Detect which cell encompasses the target text, then output its (X, Y) center coordinate. 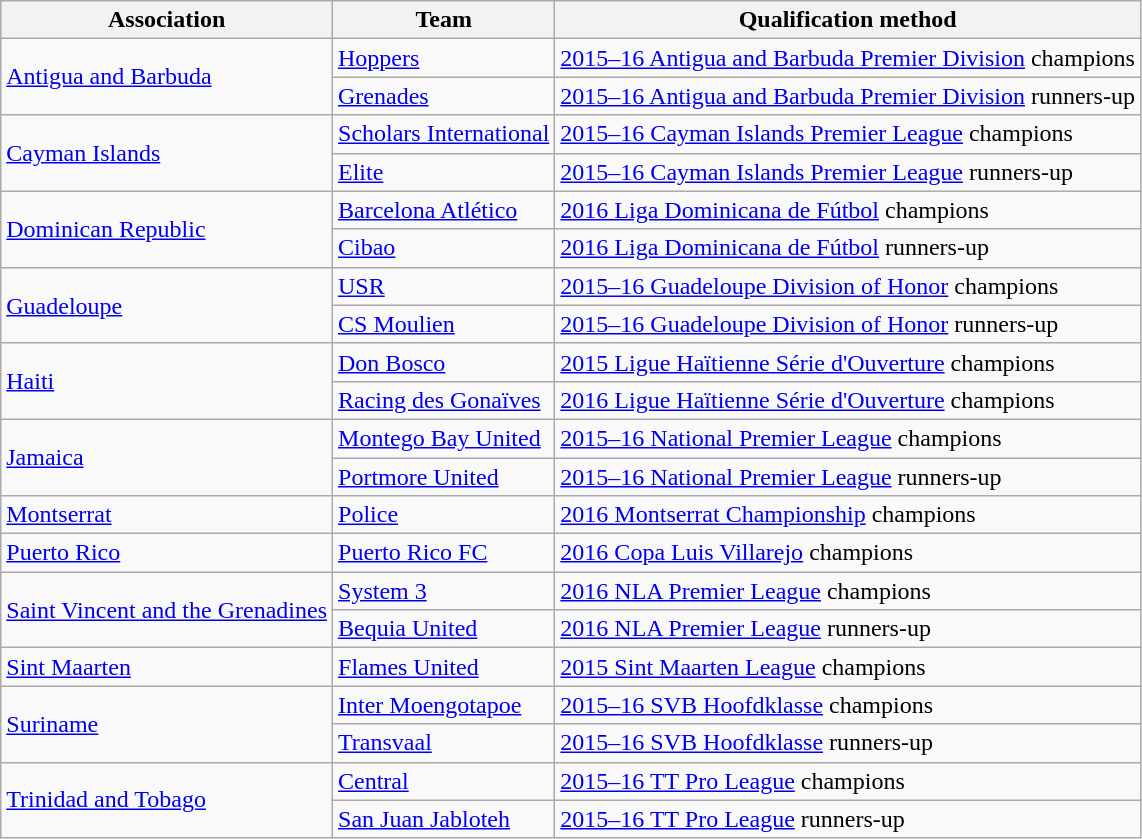
Elite (444, 172)
Team (444, 20)
Puerto Rico FC (444, 553)
San Juan Jabloteh (444, 819)
2016 NLA Premier League champions (848, 591)
2015 Sint Maarten League champions (848, 667)
Suriname (167, 724)
2015–16 SVB Hoofdklasse runners-up (848, 743)
Portmore United (444, 477)
Montserrat (167, 515)
Cayman Islands (167, 153)
Guadeloupe (167, 305)
Jamaica (167, 457)
System 3 (444, 591)
Transvaal (444, 743)
Cibao (444, 248)
Haiti (167, 381)
Saint Vincent and the Grenadines (167, 610)
2015–16 Antigua and Barbuda Premier Division champions (848, 58)
Sint Maarten (167, 667)
2015–16 SVB Hoofdklasse champions (848, 705)
2015–16 Antigua and Barbuda Premier Division runners-up (848, 96)
2016 Liga Dominicana de Fútbol champions (848, 210)
Puerto Rico (167, 553)
Montego Bay United (444, 438)
2015–16 Guadeloupe Division of Honor champions (848, 286)
2015–16 National Premier League champions (848, 438)
Barcelona Atlético (444, 210)
Dominican Republic (167, 229)
2015–16 TT Pro League runners-up (848, 819)
Qualification method (848, 20)
2015–16 TT Pro League champions (848, 781)
Grenades (444, 96)
Scholars International (444, 134)
2016 Ligue Haïtienne Série d'Ouverture champions (848, 400)
Antigua and Barbuda (167, 77)
2015–16 Cayman Islands Premier League champions (848, 134)
Trinidad and Tobago (167, 800)
Association (167, 20)
Flames United (444, 667)
Don Bosco (444, 362)
Police (444, 515)
2015–16 National Premier League runners-up (848, 477)
2015–16 Guadeloupe Division of Honor runners-up (848, 324)
Racing des Gonaïves (444, 400)
Bequia United (444, 629)
Hoppers (444, 58)
2015–16 Cayman Islands Premier League runners-up (848, 172)
2016 Copa Luis Villarejo champions (848, 553)
2016 Montserrat Championship champions (848, 515)
Central (444, 781)
USR (444, 286)
CS Moulien (444, 324)
2015 Ligue Haïtienne Série d'Ouverture champions (848, 362)
2016 Liga Dominicana de Fútbol runners-up (848, 248)
Inter Moengotapoe (444, 705)
2016 NLA Premier League runners-up (848, 629)
